Pinpoint the cell where the given text exists, returning its (X, Y) midpoint coordinate. 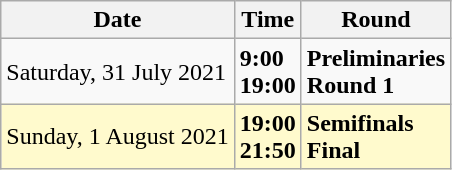
Sunday, 1 August 2021 (118, 136)
Round (376, 20)
SemifinalsFinal (376, 136)
9:0019:00 (268, 72)
Date (118, 20)
PreliminariesRound 1 (376, 72)
19:0021:50 (268, 136)
Time (268, 20)
Saturday, 31 July 2021 (118, 72)
